Output the (X, Y) coordinate of the center of the cell containing the given text.  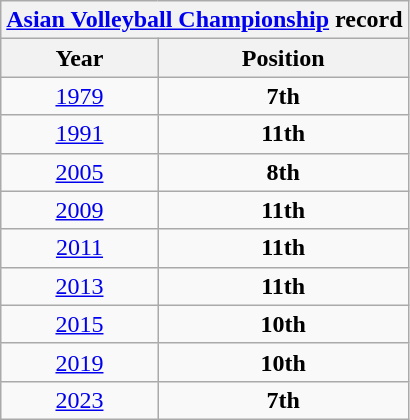
Year (80, 58)
2015 (80, 324)
2005 (80, 172)
8th (283, 172)
2019 (80, 362)
2023 (80, 400)
1979 (80, 96)
2009 (80, 210)
1991 (80, 134)
Position (283, 58)
2013 (80, 286)
Asian Volleyball Championship record (204, 20)
2011 (80, 248)
